Detect which cell encompasses the target text, then output its (X, Y) center coordinate. 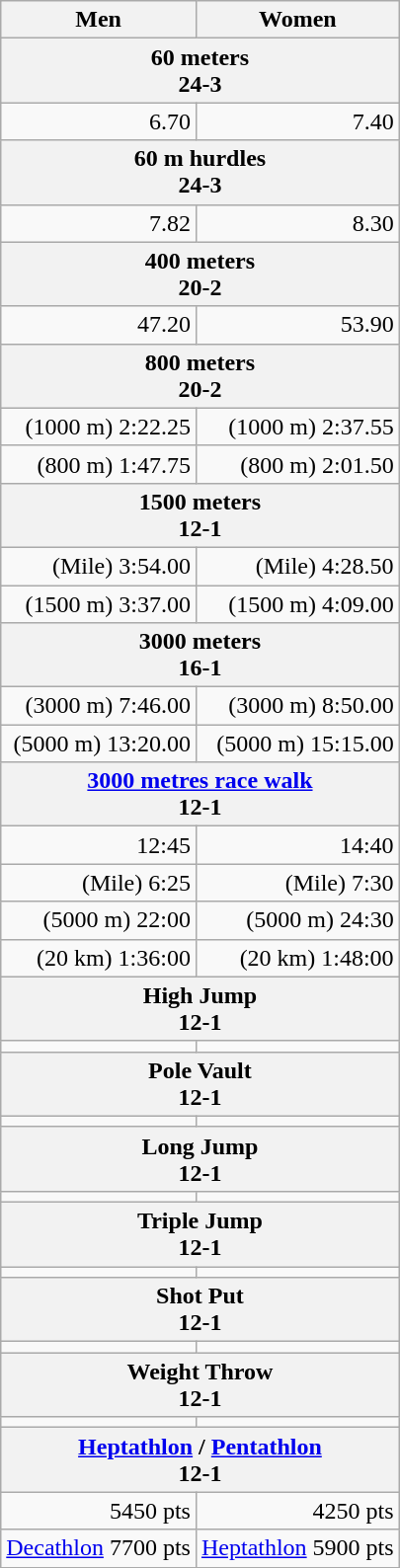
800 meters20-2 (200, 375)
(5000 m) 22:00 (99, 920)
(Mile) 6:25 (99, 883)
Pole Vault12-1 (200, 1084)
Heptathlon 5900 pts (297, 1548)
(20 km) 1:36:00 (99, 958)
(20 km) 1:48:00 (297, 958)
High Jump12-1 (200, 1009)
7.82 (99, 223)
Triple Jump12-1 (200, 1234)
Heptathlon / Pentathlon12-1 (200, 1459)
(Mile) 7:30 (297, 883)
(3000 m) 7:46.00 (99, 706)
3000 meters16-1 (200, 656)
Decathlon 7700 pts (99, 1548)
60 meters24-3 (200, 71)
Weight Throw12-1 (200, 1384)
6.70 (99, 121)
60 m hurdles24-3 (200, 172)
(1000 m) 2:22.25 (99, 427)
5450 pts (99, 1511)
(5000 m) 24:30 (297, 920)
1500 meters12-1 (200, 515)
4250 pts (297, 1511)
400 meters20-2 (200, 274)
47.20 (99, 325)
53.90 (297, 325)
Men (99, 20)
14:40 (297, 845)
(3000 m) 8:50.00 (297, 706)
12:45 (99, 845)
(Mile) 4:28.50 (297, 566)
(800 m) 2:01.50 (297, 464)
(1500 m) 3:37.00 (99, 603)
Shot Put12-1 (200, 1309)
Long Jump12-1 (200, 1159)
Women (297, 20)
(5000 m) 13:20.00 (99, 744)
(1500 m) 4:09.00 (297, 603)
8.30 (297, 223)
(5000 m) 15:15.00 (297, 744)
(Mile) 3:54.00 (99, 566)
(800 m) 1:47.75 (99, 464)
7.40 (297, 121)
(1000 m) 2:37.55 (297, 427)
3000 metres race walk12-1 (200, 794)
